Pinpoint the cell where the given text exists, returning its [x, y] midpoint coordinate. 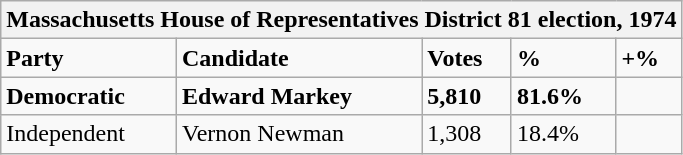
Party [89, 58]
Vernon Newman [298, 134]
5,810 [467, 96]
% [563, 58]
+% [649, 58]
Candidate [298, 58]
Independent [89, 134]
Democratic [89, 96]
Edward Markey [298, 96]
1,308 [467, 134]
Votes [467, 58]
Massachusetts House of Representatives District 81 election, 1974 [342, 20]
18.4% [563, 134]
81.6% [563, 96]
